Provide the (x, y) coordinate of the cell's center where the given text is located.  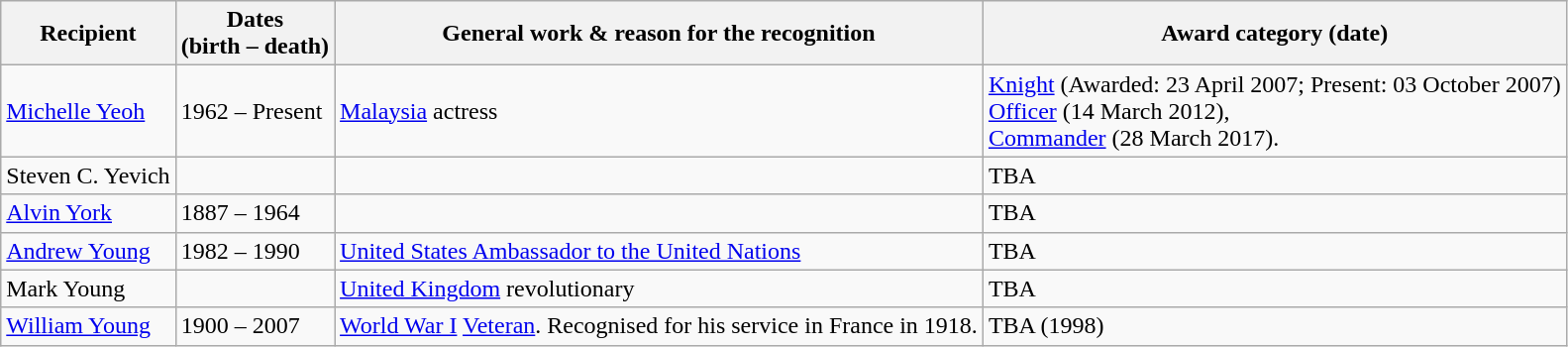
Alvin York (88, 213)
United Kingdom revolutionary (660, 289)
Michelle Yeoh (88, 111)
1887 – 1964 (255, 213)
Dates(birth – death) (255, 34)
Steven C. Yevich (88, 175)
Award category (date) (1274, 34)
1982 – 1990 (255, 251)
Andrew Young (88, 251)
Mark Young (88, 289)
William Young (88, 326)
United States Ambassador to the United Nations (660, 251)
General work & reason for the recognition (660, 34)
Malaysia actress (660, 111)
1900 – 2007 (255, 326)
World War I Veteran. Recognised for his service in France in 1918. (660, 326)
Knight (Awarded: 23 April 2007; Present: 03 October 2007)Officer (14 March 2012),Commander (28 March 2017). (1274, 111)
Recipient (88, 34)
TBA (1998) (1274, 326)
1962 – Present (255, 111)
